Search for the cell housing the specified text and yield its [X, Y] center coordinate. 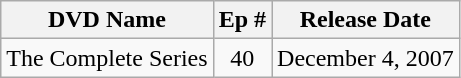
December 4, 2007 [366, 58]
Ep # [242, 20]
The Complete Series [107, 58]
40 [242, 58]
Release Date [366, 20]
DVD Name [107, 20]
